Scan for the cell matching the given text and deliver its [X, Y] coordinate at center. 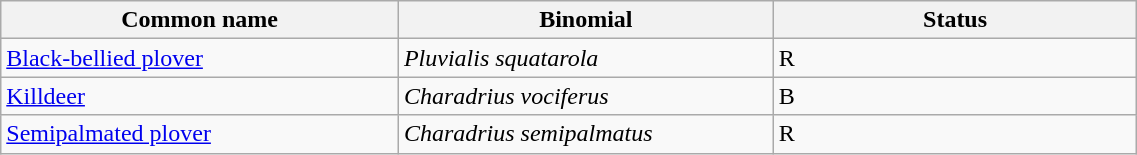
Pluvialis squatarola [586, 58]
Charadrius semipalmatus [586, 134]
Black-bellied plover [200, 58]
B [955, 96]
Binomial [586, 20]
Killdeer [200, 96]
Common name [200, 20]
Charadrius vociferus [586, 96]
Status [955, 20]
Semipalmated plover [200, 134]
